From the cell containing the given text, extract its center point as (x, y) coordinate. 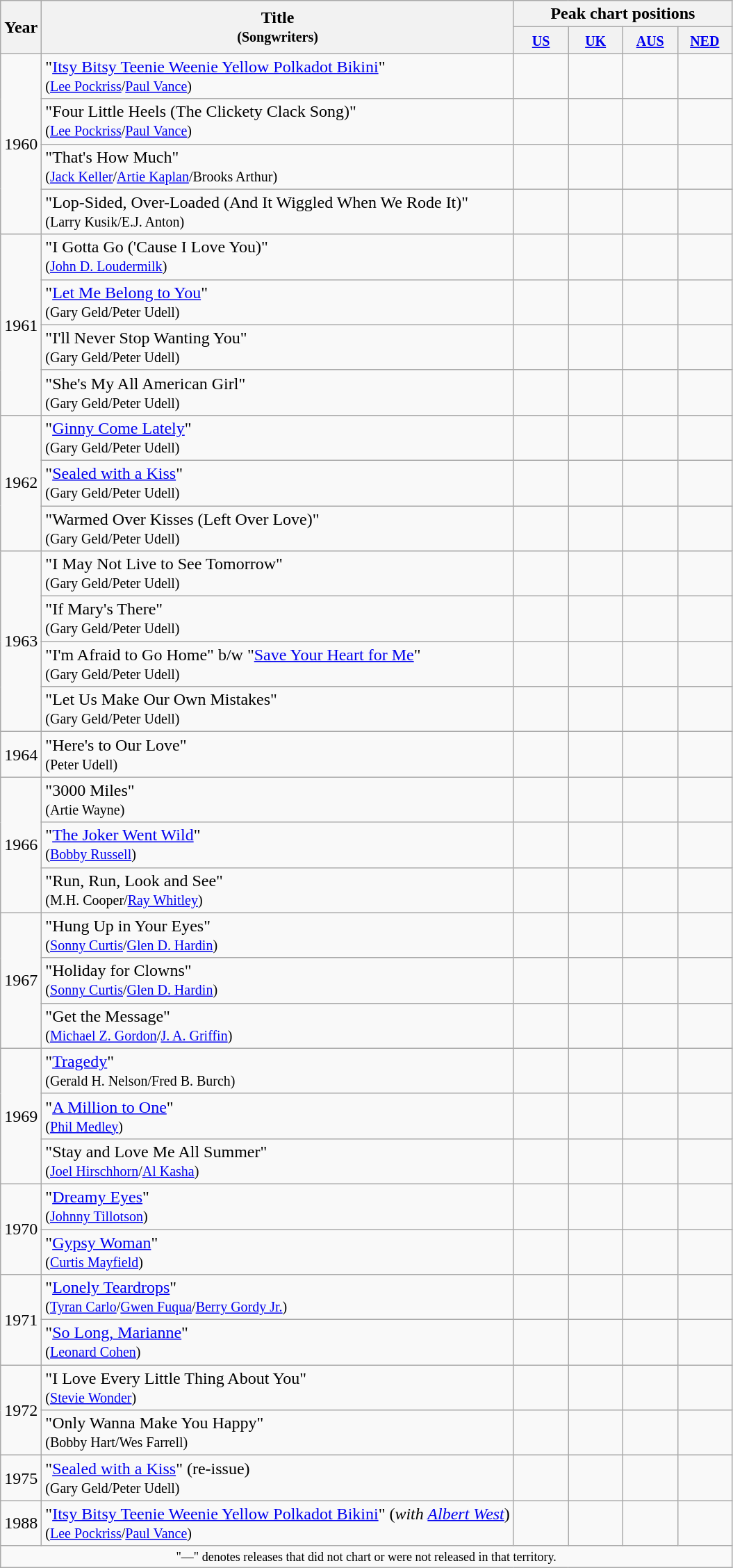
1975 (21, 1478)
"3000 Miles"(Artie Wayne) (278, 799)
Title(Songwriters) (278, 27)
"Warmed Over Kisses (Left Over Love)"(Gary Geld/Peter Udell) (278, 528)
"Run, Run, Look and See"(M.H. Cooper/Ray Whitley) (278, 890)
"Gypsy Woman"(Curtis Mayfield) (278, 1251)
"Dreamy Eyes"(Johnny Tillotson) (278, 1207)
1966 (21, 845)
"I Gotta Go ('Cause I Love You)"(John D. Loudermilk) (278, 257)
"Sealed with a Kiss" (re-issue)(Gary Geld/Peter Udell) (278, 1478)
"Ginny Come Lately"(Gary Geld/Peter Udell) (278, 438)
1971 (21, 1320)
"Let Me Belong to You"(Gary Geld/Peter Udell) (278, 302)
Year (21, 27)
1967 (21, 980)
"Sealed with a Kiss"(Gary Geld/Peter Udell) (278, 482)
US (541, 40)
1972 (21, 1410)
1969 (21, 1116)
1988 (21, 1524)
"Hung Up in Your Eyes"(Sonny Curtis/Glen D. Hardin) (278, 936)
"A Million to One"(Phil Medley) (278, 1116)
"I May Not Live to See Tomorrow"(Gary Geld/Peter Udell) (278, 574)
"I'll Never Stop Wanting You"(Gary Geld/Peter Udell) (278, 348)
"Itsy Bitsy Teenie Weenie Yellow Polkadot Bikini" (with Albert West)(Lee Pockriss/Paul Vance) (278, 1524)
"Lonely Teardrops"(Tyran Carlo/Gwen Fuqua/Berry Gordy Jr.) (278, 1297)
"The Joker Went Wild"(Bobby Russell) (278, 845)
"Stay and Love Me All Summer"(Joel Hirschhorn/Al Kasha) (278, 1161)
"I'm Afraid to Go Home" b/w "Save Your Heart for Me"(Gary Geld/Peter Udell) (278, 664)
NED (705, 40)
"Holiday for Clowns"(Sonny Curtis/Glen D. Hardin) (278, 980)
1962 (21, 482)
"If Mary's There"(Gary Geld/Peter Udell) (278, 619)
1960 (21, 144)
UK (596, 40)
AUS (650, 40)
"—" denotes releases that did not chart or were not released in that territory. (367, 1557)
1961 (21, 325)
1970 (21, 1229)
"Let Us Make Our Own Mistakes"(Gary Geld/Peter Udell) (278, 709)
"Tragedy"(Gerald H. Nelson/Fred B. Burch) (278, 1070)
1964 (21, 755)
"I Love Every Little Thing About You"(Stevie Wonder) (278, 1387)
"That's How Much"(Jack Keller/Artie Kaplan/Brooks Arthur) (278, 167)
"She's My All American Girl"(Gary Geld/Peter Udell) (278, 392)
"So Long, Marianne"(Leonard Cohen) (278, 1343)
"Four Little Heels (The Clickety Clack Song)"(Lee Pockriss/Paul Vance) (278, 121)
"Here's to Our Love"(Peter Udell) (278, 755)
Peak chart positions (623, 14)
"Itsy Bitsy Teenie Weenie Yellow Polkadot Bikini"(Lee Pockriss/Paul Vance) (278, 76)
"Lop-Sided, Over-Loaded (And It Wiggled When We Rode It)"(Larry Kusik/E.J. Anton) (278, 211)
"Get the Message"(Michael Z. Gordon/J. A. Griffin) (278, 1026)
"Only Wanna Make You Happy"(Bobby Hart/Wes Farrell) (278, 1433)
1963 (21, 642)
